Find where the given text appears and provide that cell's center as (x, y) coordinate. 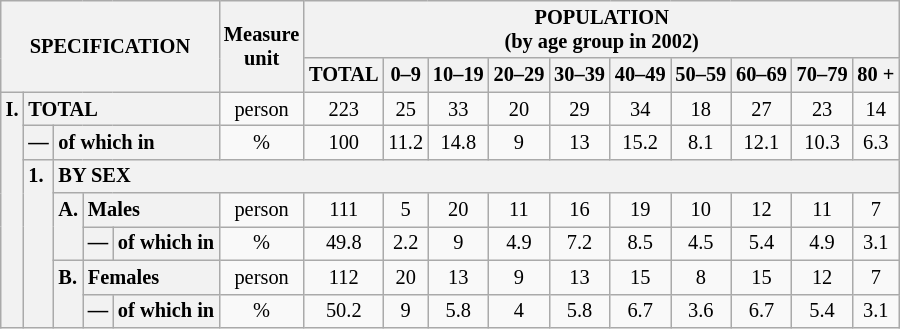
8 (700, 277)
14.8 (458, 142)
50.2 (344, 311)
SPECIFICATION (110, 46)
70–79 (822, 75)
2.2 (406, 243)
27 (762, 109)
8.1 (700, 142)
30–39 (580, 75)
60–69 (762, 75)
33 (458, 109)
25 (406, 109)
Females (151, 277)
B. (68, 294)
A. (68, 226)
18 (700, 109)
20–29 (520, 75)
4 (520, 311)
0–9 (406, 75)
I. (12, 210)
4.5 (700, 243)
111 (344, 210)
10–19 (458, 75)
10 (700, 210)
112 (344, 277)
1. (38, 243)
50–59 (700, 75)
223 (344, 109)
23 (822, 109)
Males (151, 210)
12.1 (762, 142)
49.8 (344, 243)
10.3 (822, 142)
5 (406, 210)
8.5 (640, 243)
15.2 (640, 142)
7.2 (580, 243)
BY SEX (477, 176)
29 (580, 109)
80 + (876, 75)
40–49 (640, 75)
100 (344, 142)
3.6 (700, 311)
POPULATION (by age group in 2002) (602, 29)
16 (580, 210)
6.3 (876, 142)
34 (640, 109)
19 (640, 210)
11.2 (406, 142)
14 (876, 109)
Measure unit (262, 46)
